From the cell containing the given text, extract its center point as (X, Y) coordinate. 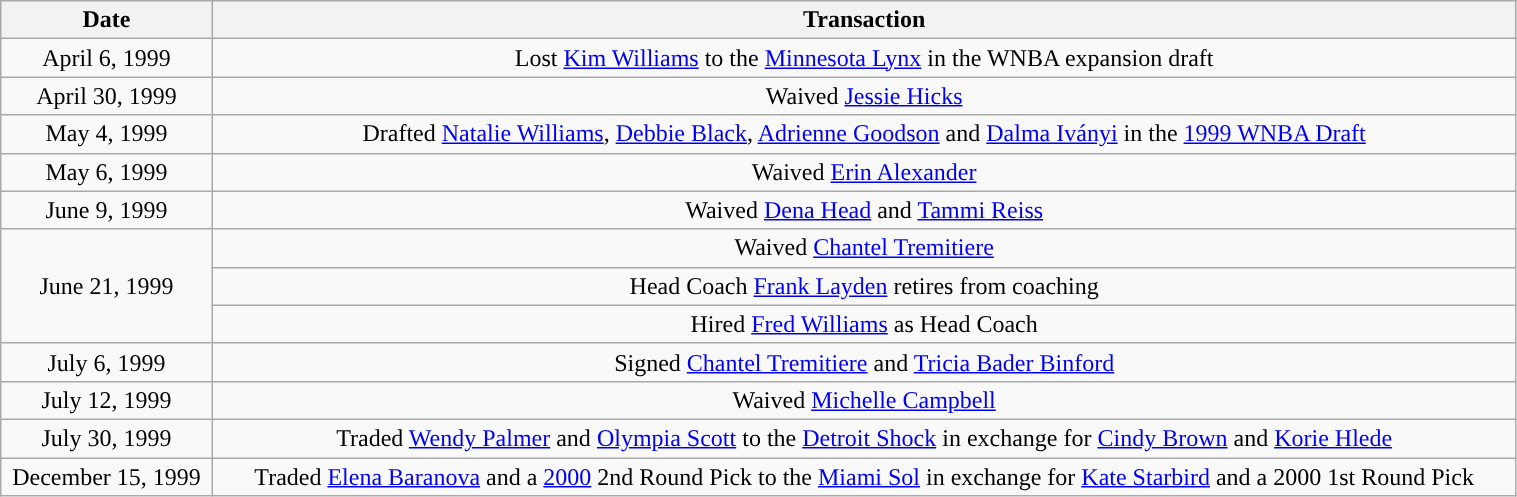
Date (107, 20)
July 30, 1999 (107, 438)
Waived Dena Head and Tammi Reiss (864, 210)
June 9, 1999 (107, 210)
Lost Kim Williams to the Minnesota Lynx in the WNBA expansion draft (864, 58)
Signed Chantel Tremitiere and Tricia Bader Binford (864, 362)
Waived Chantel Tremitiere (864, 248)
Transaction (864, 20)
Traded Elena Baranova and a 2000 2nd Round Pick to the Miami Sol in exchange for Kate Starbird and a 2000 1st Round Pick (864, 477)
May 6, 1999 (107, 172)
Drafted Natalie Williams, Debbie Black, Adrienne Goodson and Dalma Iványi in the 1999 WNBA Draft (864, 134)
May 4, 1999 (107, 134)
July 6, 1999 (107, 362)
Waived Erin Alexander (864, 172)
April 30, 1999 (107, 96)
Hired Fred Williams as Head Coach (864, 324)
Head Coach Frank Layden retires from coaching (864, 286)
June 21, 1999 (107, 286)
April 6, 1999 (107, 58)
Waived Michelle Campbell (864, 400)
July 12, 1999 (107, 400)
December 15, 1999 (107, 477)
Waived Jessie Hicks (864, 96)
Traded Wendy Palmer and Olympia Scott to the Detroit Shock in exchange for Cindy Brown and Korie Hlede (864, 438)
